Return (X, Y) of the center of cell containing provided text 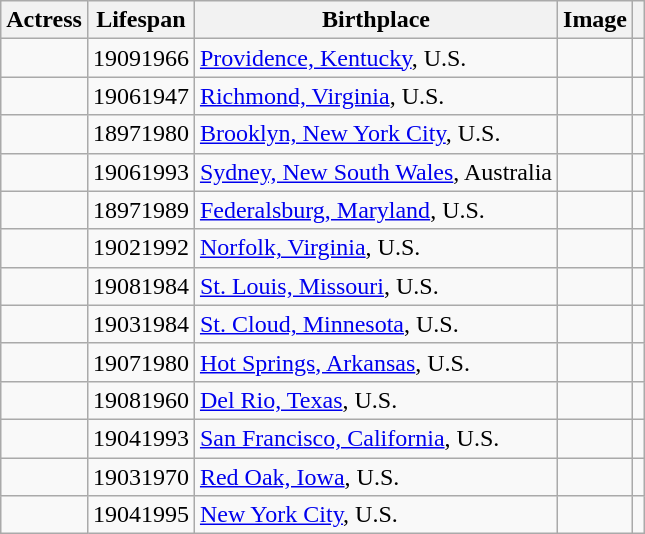
19081984 (140, 286)
Image (596, 20)
Federalsburg, Maryland, U.S. (376, 210)
San Francisco, California, U.S. (376, 438)
Birthplace (376, 20)
Richmond, Virginia, U.S. (376, 96)
Norfolk, Virginia, U.S. (376, 248)
19061993 (140, 172)
Actress (44, 20)
18971989 (140, 210)
St. Louis, Missouri, U.S. (376, 286)
19081960 (140, 400)
Red Oak, Iowa, U.S. (376, 477)
St. Cloud, Minnesota, U.S. (376, 324)
New York City, U.S. (376, 515)
Hot Springs, Arkansas, U.S. (376, 362)
19041995 (140, 515)
19021992 (140, 248)
19061947 (140, 96)
Del Rio, Texas, U.S. (376, 400)
Sydney, New South Wales, Australia (376, 172)
19071980 (140, 362)
19031970 (140, 477)
Lifespan (140, 20)
18971980 (140, 134)
19041993 (140, 438)
19091966 (140, 58)
Brooklyn, New York City, U.S. (376, 134)
Providence, Kentucky, U.S. (376, 58)
19031984 (140, 324)
